Return the (x, y) coordinate for the center point of the cell that contains the specified text.  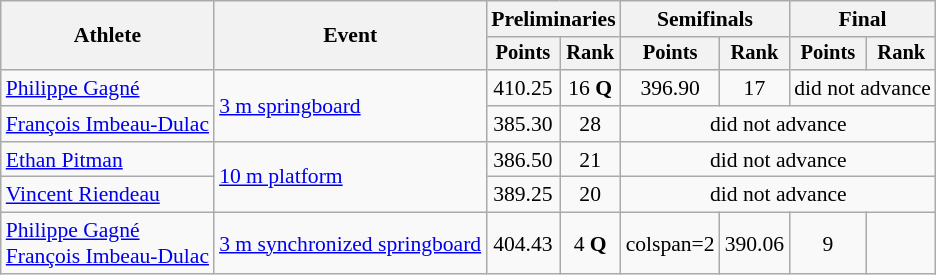
389.25 (523, 195)
4 Q (590, 244)
410.25 (523, 88)
Philippe GagnéFrançois Imbeau-Dulac (108, 244)
390.06 (754, 244)
10 m platform (350, 178)
16 Q (590, 88)
385.30 (523, 124)
colspan=2 (670, 244)
Final (862, 19)
Ethan Pitman (108, 160)
3 m springboard (350, 106)
21 (590, 160)
Semifinals (706, 19)
Athlete (108, 36)
Philippe Gagné (108, 88)
17 (754, 88)
9 (828, 244)
386.50 (523, 160)
François Imbeau-Dulac (108, 124)
396.90 (670, 88)
Preliminaries (553, 19)
Event (350, 36)
Vincent Riendeau (108, 195)
20 (590, 195)
404.43 (523, 244)
28 (590, 124)
3 m synchronized springboard (350, 244)
